Capture the cell that displays the provided text and extract its [X, Y] central coordinate. 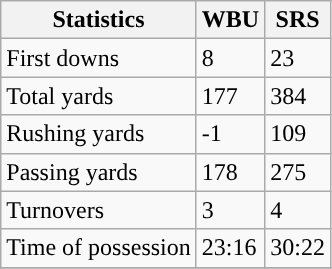
Passing yards [99, 172]
275 [298, 172]
3 [230, 210]
109 [298, 134]
23:16 [230, 248]
384 [298, 96]
Time of possession [99, 248]
Total yards [99, 96]
177 [230, 96]
Statistics [99, 20]
30:22 [298, 248]
23 [298, 58]
SRS [298, 20]
WBU [230, 20]
4 [298, 210]
Turnovers [99, 210]
178 [230, 172]
-1 [230, 134]
First downs [99, 58]
Rushing yards [99, 134]
8 [230, 58]
